Pinpoint the cell where the given text exists, returning its [x, y] midpoint coordinate. 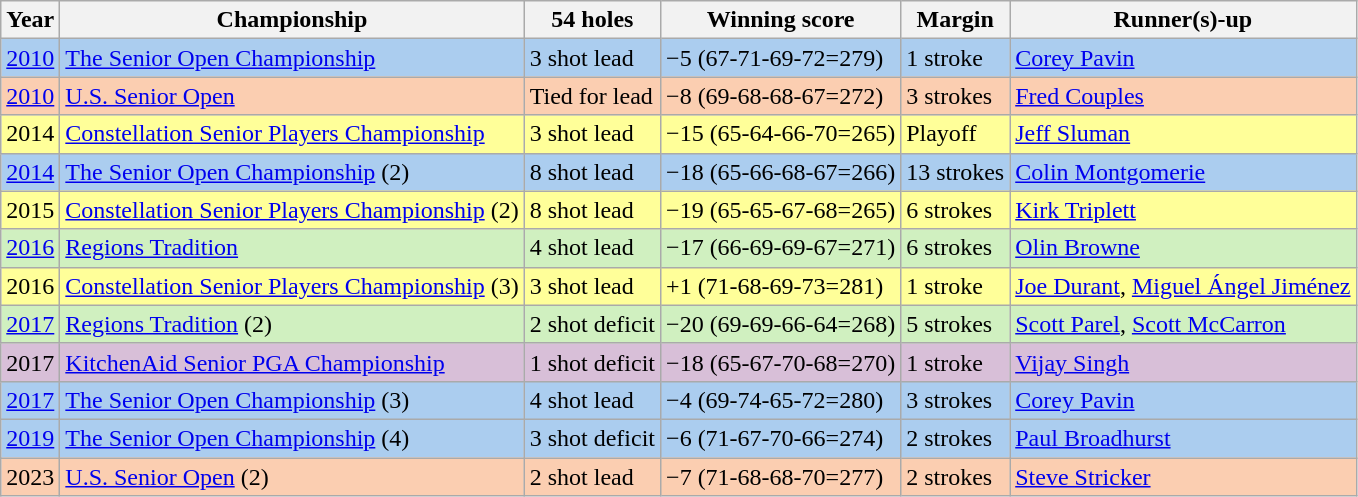
2 shot deficit [592, 324]
Joe Durant, Miguel Ángel Jiménez [1183, 286]
54 holes [592, 20]
The Senior Open Championship (4) [292, 438]
−18 (65-67-70-68=270) [781, 362]
Winning score [781, 20]
U.S. Senior Open [292, 96]
13 strokes [956, 172]
2015 [30, 210]
Jeff Sluman [1183, 134]
Constellation Senior Players Championship (2) [292, 210]
−19 (65-65-67-68=265) [781, 210]
2019 [30, 438]
−5 (67-71-69-72=279) [781, 58]
Tied for lead [592, 96]
−17 (66-69-69-67=271) [781, 248]
5 strokes [956, 324]
+1 (71-68-69-73=281) [781, 286]
Constellation Senior Players Championship (3) [292, 286]
Year [30, 20]
−8 (69-68-68-67=272) [781, 96]
−7 (71-68-68-70=277) [781, 477]
The Senior Open Championship (2) [292, 172]
KitchenAid Senior PGA Championship [292, 362]
The Senior Open Championship [292, 58]
Fred Couples [1183, 96]
Kirk Triplett [1183, 210]
2 shot lead [592, 477]
−6 (71-67-70-66=274) [781, 438]
Steve Stricker [1183, 477]
−18 (65-66-68-67=266) [781, 172]
Paul Broadhurst [1183, 438]
Runner(s)-up [1183, 20]
Margin [956, 20]
Playoff [956, 134]
−4 (69-74-65-72=280) [781, 400]
Vijay Singh [1183, 362]
Regions Tradition [292, 248]
U.S. Senior Open (2) [292, 477]
3 shot deficit [592, 438]
Scott Parel, Scott McCarron [1183, 324]
1 shot deficit [592, 362]
−15 (65-64-66-70=265) [781, 134]
Olin Browne [1183, 248]
Regions Tradition (2) [292, 324]
2023 [30, 477]
Championship [292, 20]
−20 (69-69-66-64=268) [781, 324]
Colin Montgomerie [1183, 172]
The Senior Open Championship (3) [292, 400]
Constellation Senior Players Championship [292, 134]
